Return [X, Y] of the center of cell containing provided text 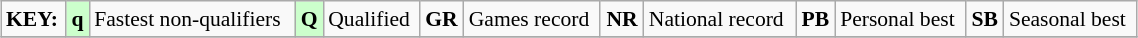
Qualified [371, 19]
GR [442, 19]
SB [985, 19]
q [78, 19]
Seasonal best [1070, 19]
KEY: [34, 19]
Personal best [900, 19]
National record [720, 19]
Q [309, 19]
Fastest non-qualifiers [192, 19]
NR [622, 19]
PB [816, 19]
Games record [532, 19]
